Provide the (X, Y) coordinate of the cell's center where the given text is located.  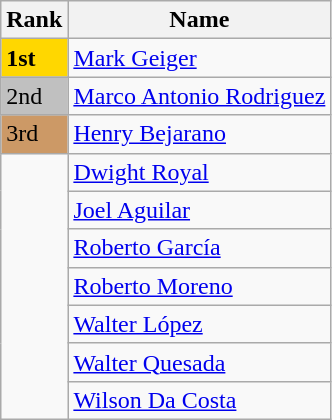
Roberto Moreno (200, 286)
Walter Quesada (200, 362)
3rd (34, 134)
Henry Bejarano (200, 134)
Name (200, 20)
Joel Aguilar (200, 210)
Walter López (200, 324)
2nd (34, 96)
Marco Antonio Rodriguez (200, 96)
Dwight Royal (200, 172)
1st (34, 58)
Roberto García (200, 248)
Wilson Da Costa (200, 400)
Rank (34, 20)
Mark Geiger (200, 58)
